Return the [x, y] coordinate for the center point of the cell that contains the specified text.  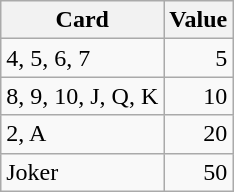
Joker [82, 172]
8, 9, 10, J, Q, K [82, 96]
2, A [82, 134]
10 [198, 96]
4, 5, 6, 7 [82, 58]
Value [198, 20]
Card [82, 20]
50 [198, 172]
20 [198, 134]
5 [198, 58]
